Locate the cell with the specified text and output its [X, Y] center coordinate. 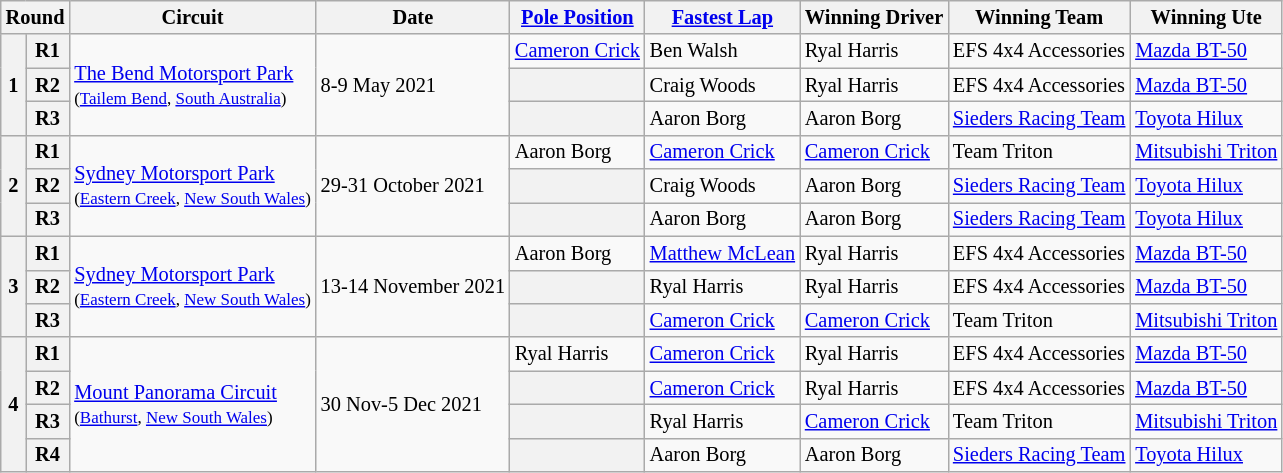
3 [14, 286]
Round [36, 17]
Winning Ute [1206, 17]
Winning Driver [874, 17]
Winning Team [1039, 17]
Matthew McLean [722, 253]
2 [14, 186]
R4 [48, 455]
Mount Panorama Circuit(Bathurst, New South Wales) [192, 404]
Ben Walsh [722, 51]
4 [14, 404]
1 [14, 84]
13-14 November 2021 [413, 286]
The Bend Motorsport Park(Tailem Bend, South Australia) [192, 84]
Date [413, 17]
29-31 October 2021 [413, 186]
Fastest Lap [722, 17]
30 Nov-5 Dec 2021 [413, 404]
8-9 May 2021 [413, 84]
Pole Position [578, 17]
Circuit [192, 17]
